Output the (X, Y) coordinate of the center of the cell containing the given text.  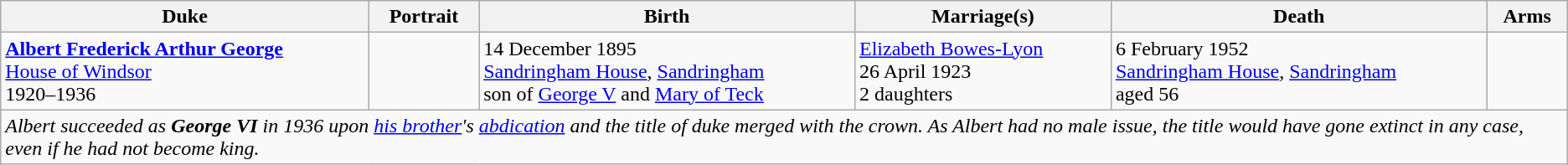
Birth (667, 17)
6 February 1952Sandringham House, Sandringhamaged 56 (1298, 71)
14 December 1895Sandringham House, Sandringhamson of George V and Mary of Teck (667, 71)
Albert Frederick Arthur George House of Windsor1920–1936 (184, 71)
Death (1298, 17)
Arms (1527, 17)
Elizabeth Bowes-Lyon26 April 19232 daughters (983, 71)
Marriage(s) (983, 17)
Portrait (424, 17)
Duke (184, 17)
